Search for the cell housing the specified text and yield its [X, Y] center coordinate. 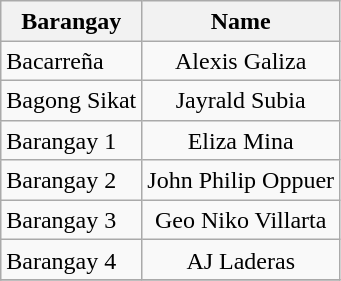
Barangay 1 [72, 140]
AJ Laderas [241, 260]
Bagong Sikat [72, 100]
Eliza Mina [241, 140]
John Philip Oppuer [241, 180]
Barangay 4 [72, 260]
Geo Niko Villarta [241, 220]
Alexis Galiza [241, 61]
Jayrald Subia [241, 100]
Barangay 3 [72, 220]
Barangay [72, 21]
Name [241, 21]
Barangay 2 [72, 180]
Bacarreña [72, 61]
